Detect which cell encompasses the target text, then output its [X, Y] center coordinate. 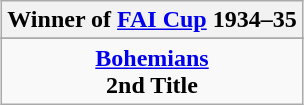
Bohemians2nd Title [152, 72]
Winner of FAI Cup 1934–35 [152, 20]
